Return the [X, Y] coordinate for the center point of the cell that contains the specified text.  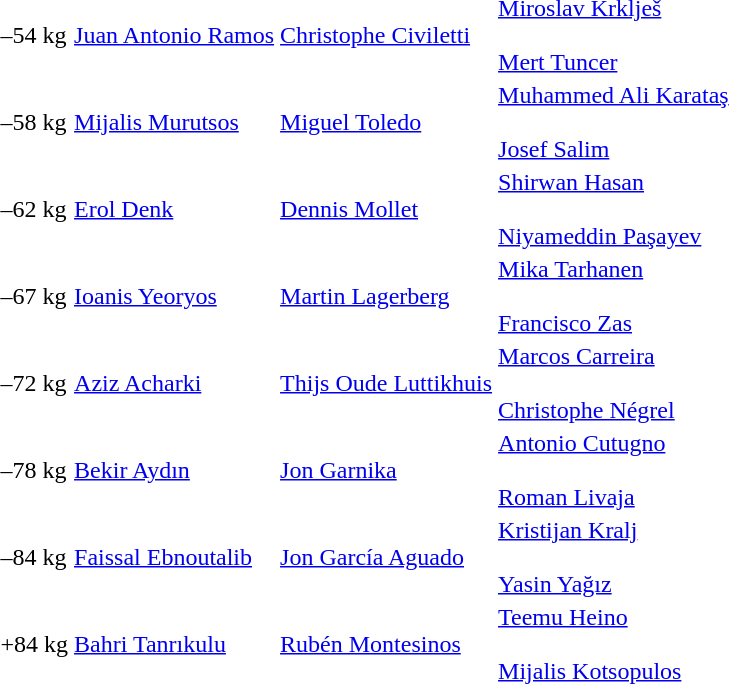
Martin Lagerberg [386, 296]
Ioanis Yeoryos [174, 296]
Thijs Oude Luttikhuis [386, 383]
Bekir Aydın [174, 470]
Dennis Mollet [386, 209]
Faissal Ebnoutalib [174, 557]
Jon García Aguado [386, 557]
Miguel Toledo [386, 122]
Erol Denk [174, 209]
Aziz Acharki [174, 383]
Jon Garnika [386, 470]
Mijalis Murutsos [174, 122]
